Return the (X, Y) coordinate for the center point of the cell that contains the specified text.  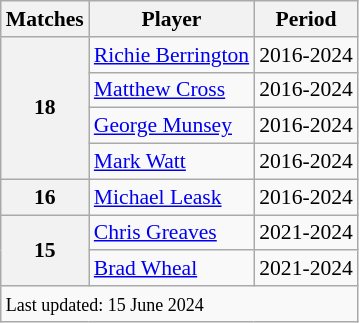
George Munsey (172, 126)
Richie Berrington (172, 55)
Chris Greaves (172, 233)
15 (45, 250)
16 (45, 197)
Mark Watt (172, 162)
Last updated: 15 June 2024 (180, 304)
Player (172, 19)
Matthew Cross (172, 90)
Michael Leask (172, 197)
Brad Wheal (172, 269)
18 (45, 108)
Matches (45, 19)
Period (306, 19)
